Scan for the cell matching the given text and deliver its (X, Y) coordinate at center. 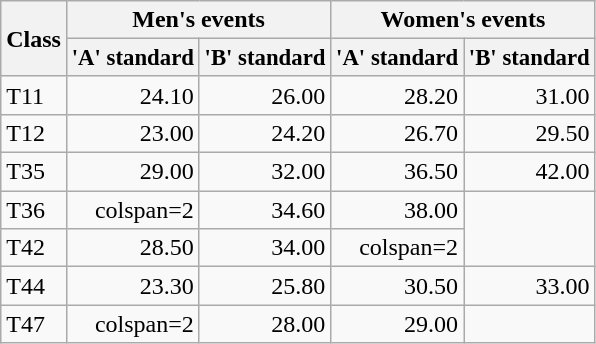
34.60 (265, 210)
25.80 (265, 286)
28.20 (398, 95)
24.20 (265, 133)
26.00 (265, 95)
T44 (34, 286)
28.50 (132, 248)
33.00 (530, 286)
T47 (34, 324)
28.00 (265, 324)
36.50 (398, 172)
24.10 (132, 95)
Women's events (463, 20)
34.00 (265, 248)
T42 (34, 248)
T35 (34, 172)
32.00 (265, 172)
Men's events (198, 20)
T36 (34, 210)
T12 (34, 133)
42.00 (530, 172)
29.50 (530, 133)
30.50 (398, 286)
T11 (34, 95)
23.30 (132, 286)
Class (34, 39)
31.00 (530, 95)
26.70 (398, 133)
23.00 (132, 133)
38.00 (398, 210)
